Capture the cell that displays the provided text and extract its (x, y) central coordinate. 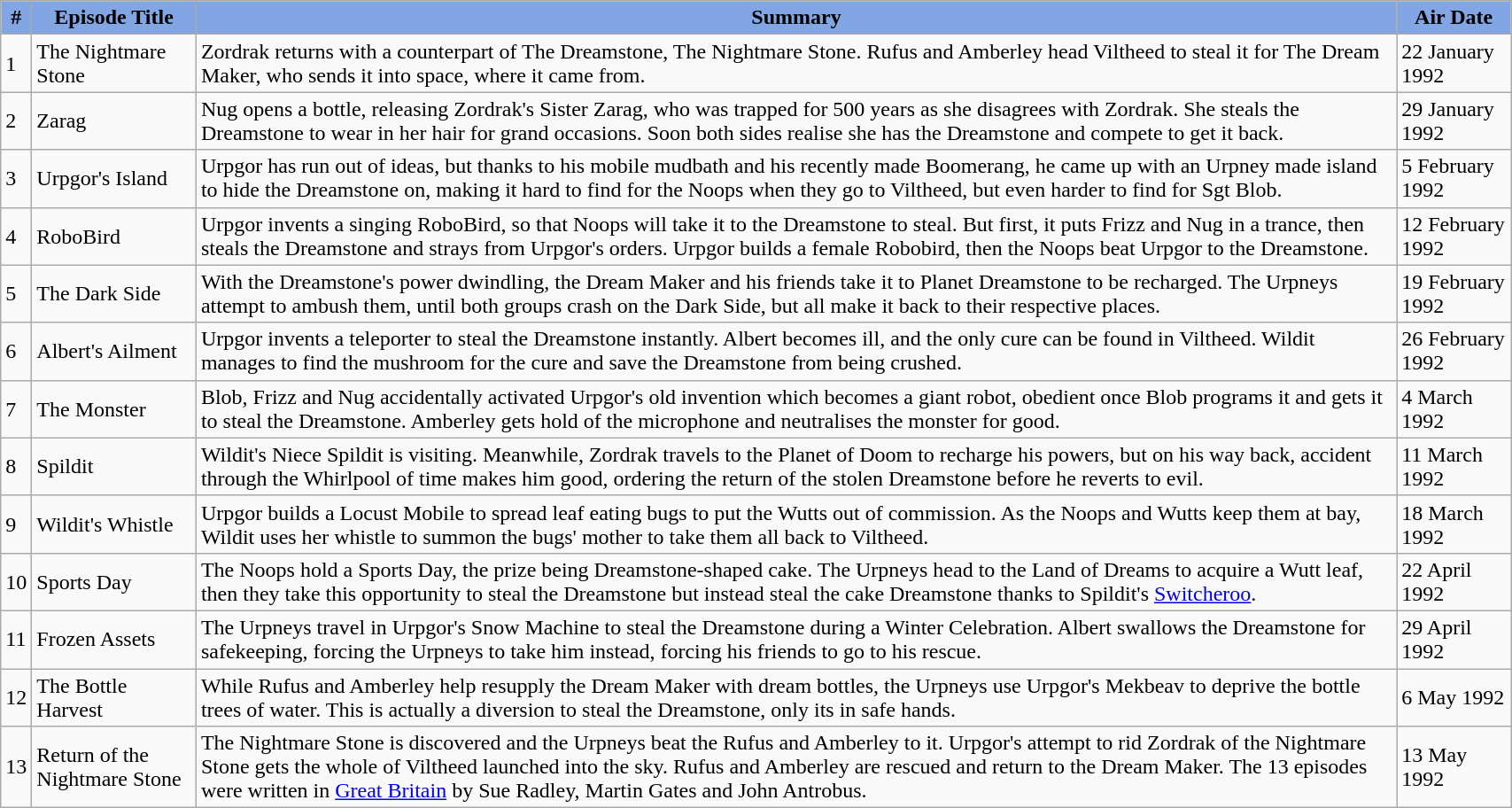
11 March 1992 (1454, 466)
13 (16, 767)
22 April 1992 (1454, 581)
29 April 1992 (1454, 640)
18 March 1992 (1454, 524)
12 (16, 696)
Return of the Nightmare Stone (114, 767)
5 (16, 294)
6 (16, 351)
Albert's Ailment (114, 351)
26 February 1992 (1454, 351)
2 (16, 120)
Summary (795, 18)
3 (16, 179)
5 February 1992 (1454, 179)
29 January 1992 (1454, 120)
4 March 1992 (1454, 409)
The Nightmare Stone (114, 64)
6 May 1992 (1454, 696)
Air Date (1454, 18)
Zarag (114, 120)
Frozen Assets (114, 640)
11 (16, 640)
10 (16, 581)
19 February 1992 (1454, 294)
Wildit's Whistle (114, 524)
Episode Title (114, 18)
8 (16, 466)
Spildit (114, 466)
# (16, 18)
The Bottle Harvest (114, 696)
1 (16, 64)
RoboBird (114, 236)
12 February 1992 (1454, 236)
Sports Day (114, 581)
The Monster (114, 409)
7 (16, 409)
4 (16, 236)
22 January 1992 (1454, 64)
The Dark Side (114, 294)
13 May 1992 (1454, 767)
Urpgor's Island (114, 179)
9 (16, 524)
